Scan for the cell matching the given text and deliver its (x, y) coordinate at center. 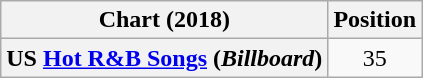
35 (375, 58)
Position (375, 20)
US Hot R&B Songs (Billboard) (164, 58)
Chart (2018) (164, 20)
